Extract the [X, Y] coordinate from the center of the cell holding the provided text.  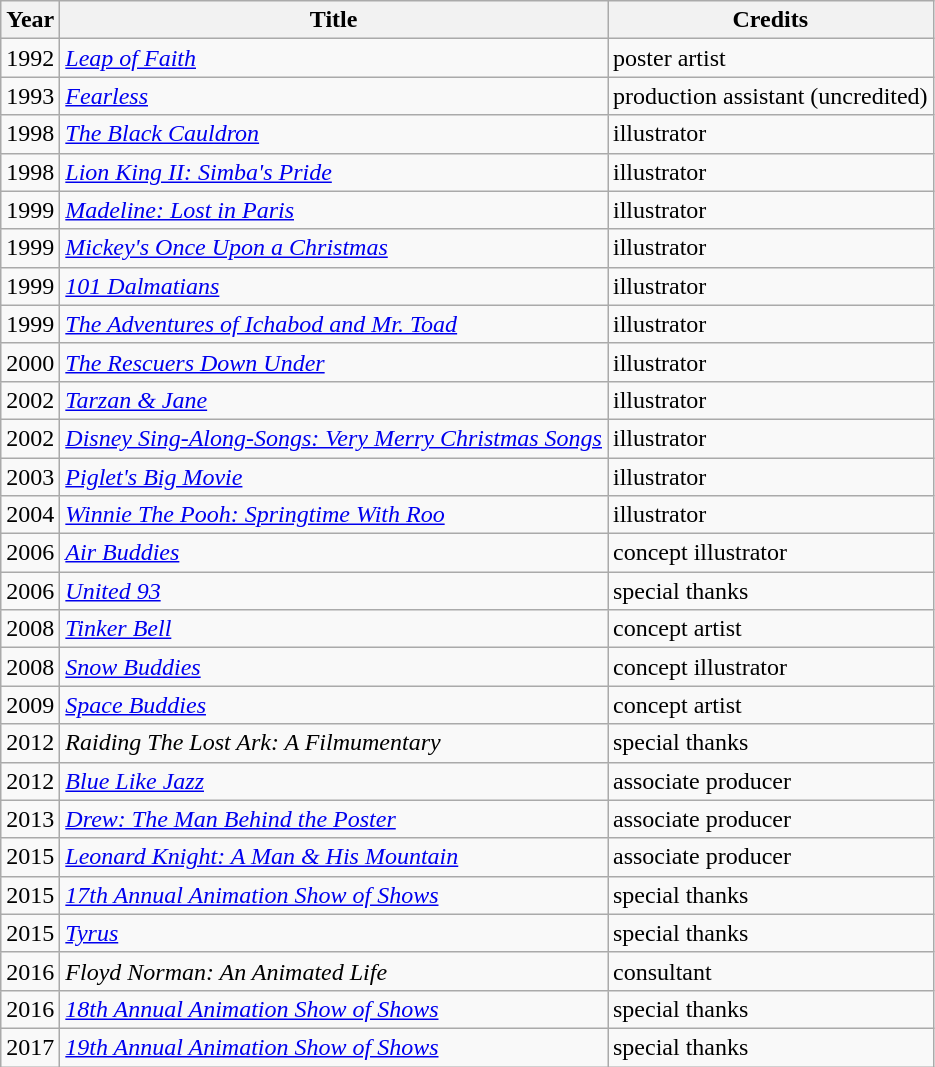
2000 [30, 362]
Leonard Knight: A Man & His Mountain [334, 857]
Drew: The Man Behind the Poster [334, 819]
1993 [30, 96]
Floyd Norman: An Animated Life [334, 971]
Leap of Faith [334, 58]
Raiding The Lost Ark: A Filmumentary [334, 743]
Fearless [334, 96]
The Adventures of Ichabod and Mr. Toad [334, 324]
Year [30, 20]
17th Annual Animation Show of Shows [334, 895]
101 Dalmatians [334, 286]
2017 [30, 1047]
Space Buddies [334, 705]
19th Annual Animation Show of Shows [334, 1047]
The Rescuers Down Under [334, 362]
Winnie The Pooh: Springtime With Roo [334, 515]
2004 [30, 515]
Snow Buddies [334, 667]
Credits [771, 20]
Air Buddies [334, 553]
Lion King II: Simba's Pride [334, 172]
Mickey's Once Upon a Christmas [334, 248]
Tarzan & Jane [334, 400]
poster artist [771, 58]
Disney Sing-Along-Songs: Very Merry Christmas Songs [334, 438]
1992 [30, 58]
Title [334, 20]
Tinker Bell [334, 629]
2003 [30, 477]
production assistant (uncredited) [771, 96]
United 93 [334, 591]
2013 [30, 819]
Madeline: Lost in Paris [334, 210]
Blue Like Jazz [334, 781]
The Black Cauldron [334, 134]
18th Annual Animation Show of Shows [334, 1009]
consultant [771, 971]
Piglet's Big Movie [334, 477]
Tyrus [334, 933]
2009 [30, 705]
